From the cell containing the given text, extract its center point as (x, y) coordinate. 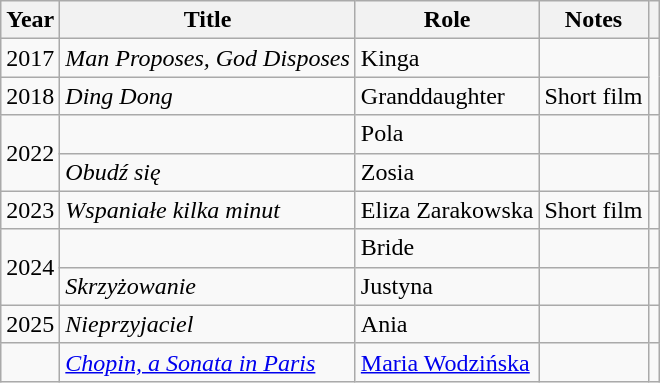
Ding Dong (208, 96)
Eliza Zarakowska (447, 210)
Year (30, 20)
2018 (30, 96)
Justyna (447, 286)
Obudź się (208, 172)
2022 (30, 153)
Zosia (447, 172)
Chopin, a Sonata in Paris (208, 362)
Ania (447, 324)
Role (447, 20)
Wspaniałe kilka minut (208, 210)
Skrzyżowanie (208, 286)
2024 (30, 267)
Pola (447, 134)
Granddaughter (447, 96)
Notes (594, 20)
2023 (30, 210)
Man Proposes, God Disposes (208, 58)
Maria Wodzińska (447, 362)
Title (208, 20)
2017 (30, 58)
Kinga (447, 58)
Nieprzyjaciel (208, 324)
2025 (30, 324)
Bride (447, 248)
